Identify which cell holds the provided text, then report its [X, Y] central coordinate. 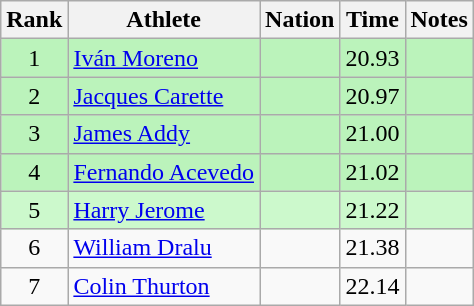
William Dralu [164, 248]
6 [34, 248]
21.02 [372, 172]
21.38 [372, 248]
James Addy [164, 134]
Fernando Acevedo [164, 172]
Colin Thurton [164, 286]
2 [34, 96]
21.00 [372, 134]
5 [34, 210]
21.22 [372, 210]
Athlete [164, 20]
Jacques Carette [164, 96]
4 [34, 172]
20.97 [372, 96]
3 [34, 134]
22.14 [372, 286]
Notes [439, 20]
7 [34, 286]
20.93 [372, 58]
Rank [34, 20]
Nation [300, 20]
1 [34, 58]
Iván Moreno [164, 58]
Harry Jerome [164, 210]
Time [372, 20]
